Identify which cell holds the provided text, then report its [X, Y] central coordinate. 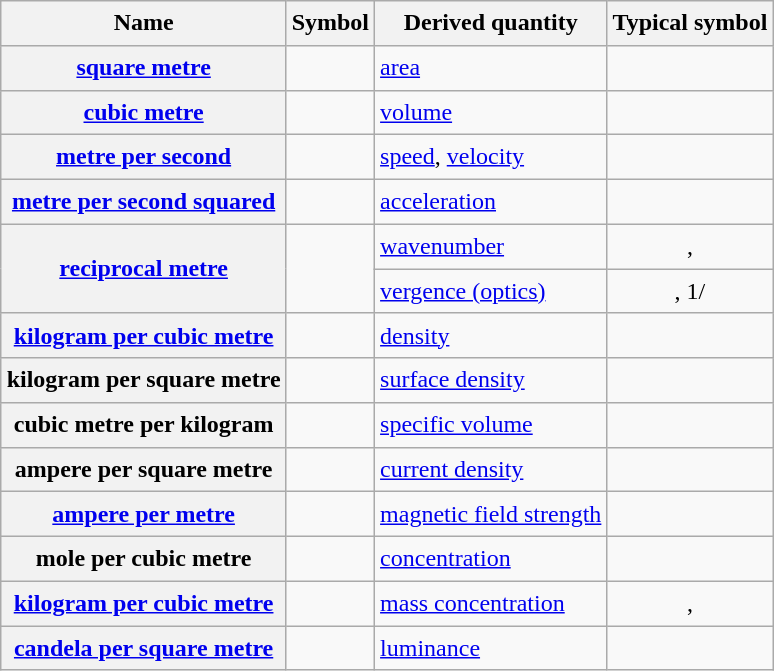
ampere per metre [144, 514]
wavenumber [491, 246]
metre per second [144, 158]
candela per square metre [144, 648]
specific volume [491, 426]
Typical symbol [690, 24]
Name [144, 24]
concentration [491, 560]
speed, velocity [491, 158]
ampere per square metre [144, 470]
metre per second squared [144, 202]
mass concentration [491, 604]
reciprocal metre [144, 268]
cubic metre per kilogram [144, 426]
, 1/ [690, 292]
square metre [144, 68]
surface density [491, 380]
cubic metre [144, 112]
Symbol [330, 24]
luminance [491, 648]
current density [491, 470]
area [491, 68]
Derived quantity [491, 24]
magnetic field strength [491, 514]
mole per cubic metre [144, 560]
kilogram per square metre [144, 380]
acceleration [491, 202]
density [491, 336]
vergence (optics) [491, 292]
volume [491, 112]
